Return the [X, Y] coordinate for the center point of the cell that contains the specified text.  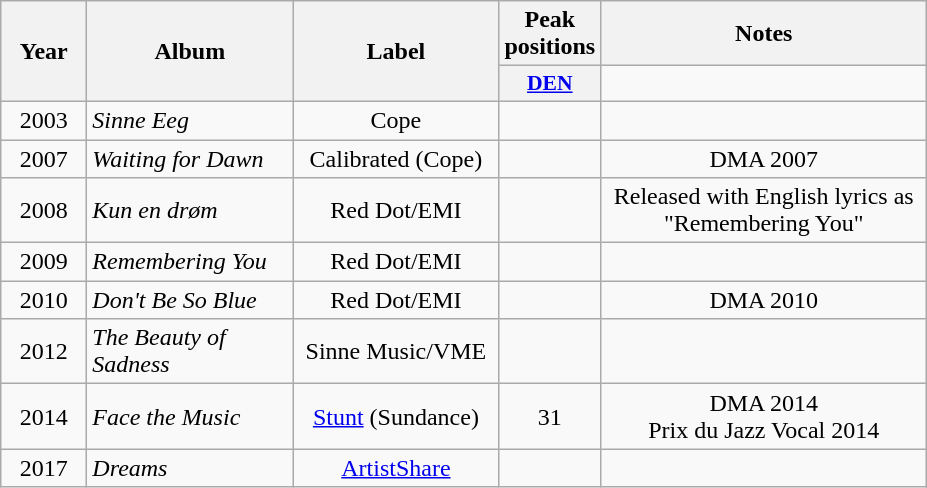
Notes [764, 34]
Year [44, 52]
2009 [44, 262]
DMA 2010 [764, 300]
31 [550, 416]
Waiting for Dawn [190, 159]
Released with English lyrics as "Remembering You" [764, 210]
2007 [44, 159]
The Beauty of Sadness [190, 352]
2010 [44, 300]
Calibrated (Cope) [396, 159]
Album [190, 52]
Cope [396, 120]
2014 [44, 416]
Don't Be So Blue [190, 300]
2003 [44, 120]
Dreams [190, 468]
Face the Music [190, 416]
Remembering You [190, 262]
Peak positions [550, 34]
Sinne Music/VME [396, 352]
2008 [44, 210]
Sinne Eeg [190, 120]
Stunt (Sundance) [396, 416]
ArtistShare [396, 468]
2012 [44, 352]
DEN [550, 84]
DMA 2014Prix du Jazz Vocal 2014 [764, 416]
Kun en drøm [190, 210]
DMA 2007 [764, 159]
Label [396, 52]
2017 [44, 468]
